Determine the [x, y] coordinate at the center of the cell enclosing the given text.  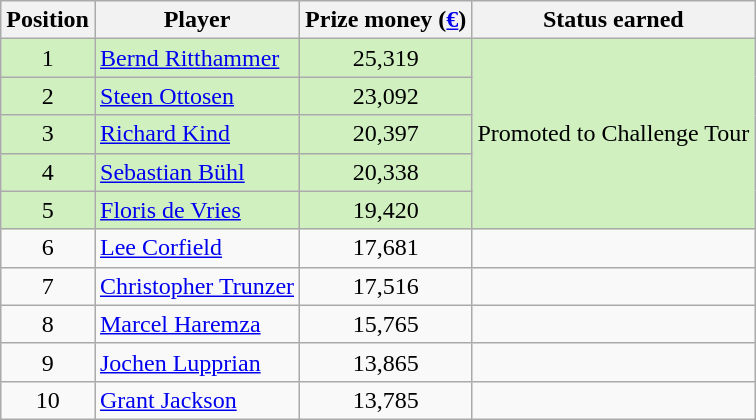
9 [48, 362]
20,397 [386, 134]
20,338 [386, 172]
Steen Ottosen [196, 96]
Richard Kind [196, 134]
7 [48, 286]
Marcel Haremza [196, 324]
Player [196, 20]
17,681 [386, 248]
1 [48, 58]
17,516 [386, 286]
8 [48, 324]
Floris de Vries [196, 210]
Status earned [614, 20]
Jochen Lupprian [196, 362]
23,092 [386, 96]
19,420 [386, 210]
10 [48, 400]
13,865 [386, 362]
15,765 [386, 324]
2 [48, 96]
Grant Jackson [196, 400]
4 [48, 172]
Christopher Trunzer [196, 286]
6 [48, 248]
Bernd Ritthammer [196, 58]
Promoted to Challenge Tour [614, 134]
25,319 [386, 58]
5 [48, 210]
Sebastian Bühl [196, 172]
Prize money (€) [386, 20]
13,785 [386, 400]
Position [48, 20]
Lee Corfield [196, 248]
3 [48, 134]
